Return the [x, y] coordinate for the center point of the cell that contains the specified text.  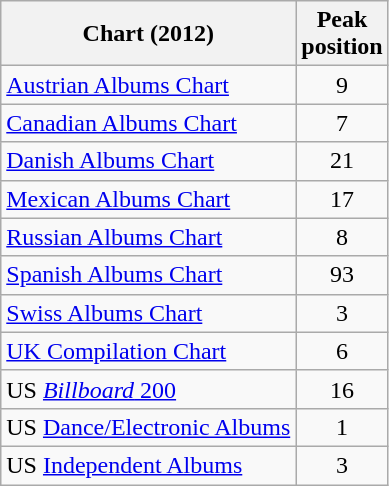
Chart (2012) [148, 34]
Mexican Albums Chart [148, 199]
9 [342, 85]
US Dance/Electronic Albums [148, 427]
US Billboard 200 [148, 389]
1 [342, 427]
21 [342, 161]
8 [342, 237]
Russian Albums Chart [148, 237]
Danish Albums Chart [148, 161]
7 [342, 123]
93 [342, 275]
6 [342, 351]
16 [342, 389]
17 [342, 199]
UK Compilation Chart [148, 351]
US Independent Albums [148, 465]
Peakposition [342, 34]
Canadian Albums Chart [148, 123]
Swiss Albums Chart [148, 313]
Spanish Albums Chart [148, 275]
Austrian Albums Chart [148, 85]
